Provide the [X, Y] coordinate of the cell's center where the given text is located.  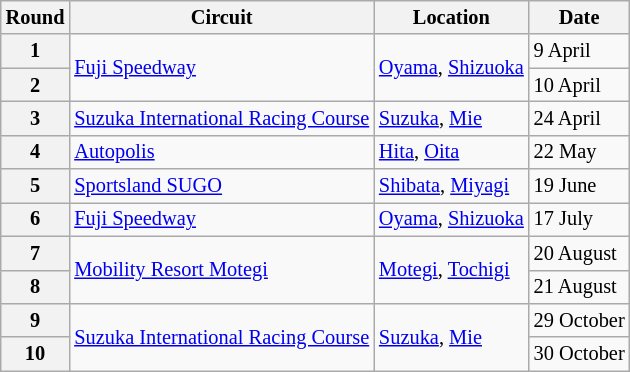
2 [36, 85]
Shibata, Miyagi [452, 186]
7 [36, 253]
Hita, Oita [452, 152]
20 August [580, 253]
24 April [580, 118]
19 June [580, 186]
Date [580, 17]
30 October [580, 354]
Circuit [222, 17]
8 [36, 287]
4 [36, 152]
6 [36, 219]
5 [36, 186]
1 [36, 51]
10 [36, 354]
Sportsland SUGO [222, 186]
29 October [580, 320]
17 July [580, 219]
Motegi, Tochigi [452, 270]
Mobility Resort Motegi [222, 270]
9 [36, 320]
Round [36, 17]
21 August [580, 287]
10 April [580, 85]
22 May [580, 152]
3 [36, 118]
Location [452, 17]
Autopolis [222, 152]
9 April [580, 51]
